Capture the cell that displays the provided text and extract its [X, Y] central coordinate. 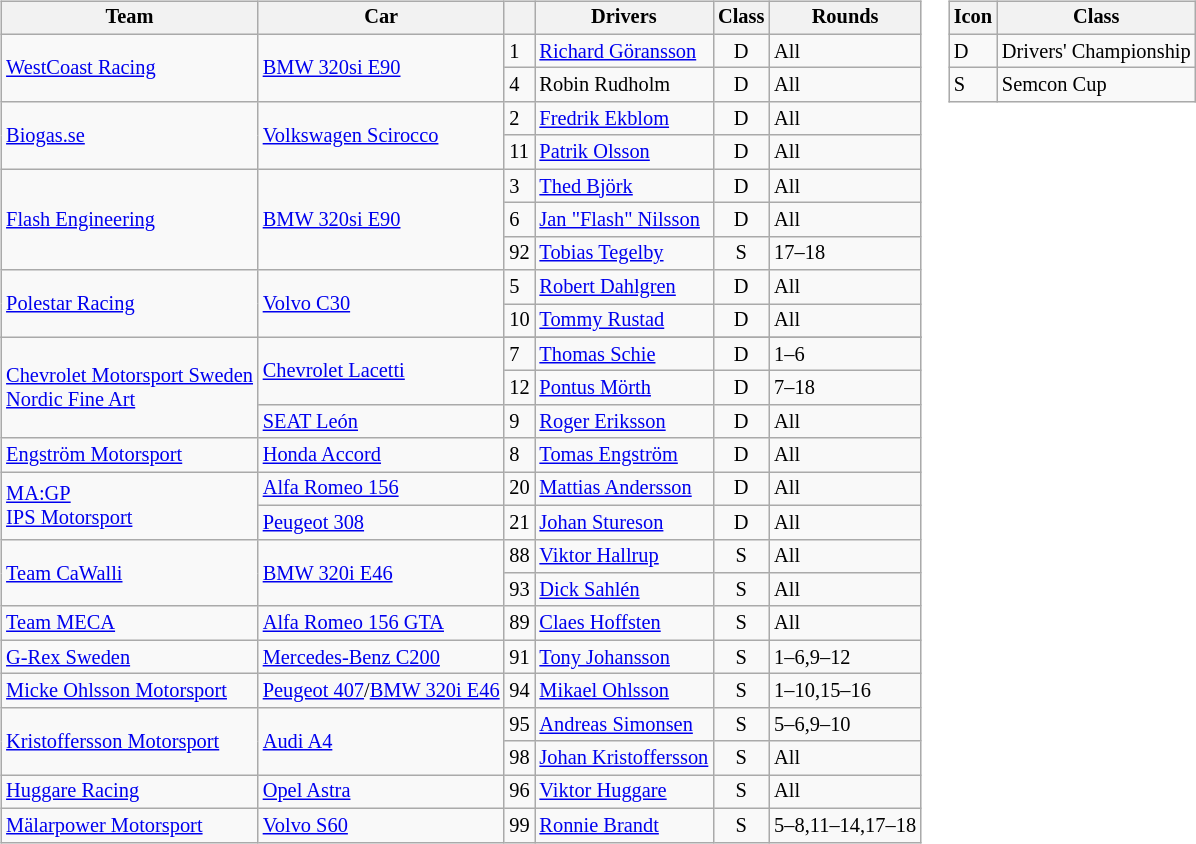
5 [519, 287]
Thed Björk [624, 186]
89 [519, 623]
Huggare Racing [130, 792]
Andreas Simonsen [624, 724]
Volvo C30 [382, 304]
9 [519, 422]
Peugeot 407/BMW 320i E46 [382, 691]
WestCoast Racing [130, 68]
Flash Engineering [130, 220]
20 [519, 489]
Polestar Racing [130, 304]
Kristoffersson Motorsport [130, 740]
Jan "Flash" Nilsson [624, 220]
91 [519, 657]
94 [519, 691]
Thomas Schie [624, 354]
Drivers [624, 18]
Tobias Tegelby [624, 253]
Pontus Mörth [624, 388]
SEAT León [382, 422]
Viktor Hallrup [624, 556]
93 [519, 590]
Fredrik Ekblom [624, 119]
Micke Ohlsson Motorsport [130, 691]
1 [519, 51]
10 [519, 321]
Tomas Engström [624, 455]
Alfa Romeo 156 [382, 489]
17–18 [845, 253]
98 [519, 758]
Richard Göransson [624, 51]
G-Rex Sweden [130, 657]
Team MECA [130, 623]
Dick Sahlén [624, 590]
Honda Accord [382, 455]
Tony Johansson [624, 657]
Viktor Huggare [624, 792]
Engström Motorsport [130, 455]
Roger Eriksson [624, 422]
Team [130, 18]
Mälarpower Motorsport [130, 825]
88 [519, 556]
Audi A4 [382, 740]
Semcon Cup [1096, 85]
8 [519, 455]
99 [519, 825]
Team CaWalli [130, 572]
1–6 [845, 354]
Volvo S60 [382, 825]
Robert Dahlgren [624, 287]
Opel Astra [382, 792]
Mikael Ohlsson [624, 691]
Mattias Andersson [624, 489]
Drivers' Championship [1096, 51]
Claes Hoffsten [624, 623]
5–8,11–14,17–18 [845, 825]
BMW 320i E46 [382, 572]
95 [519, 724]
3 [519, 186]
21 [519, 522]
Volkswagen Scirocco [382, 136]
Peugeot 308 [382, 522]
Car [382, 18]
7 [519, 354]
7–18 [845, 388]
Rounds [845, 18]
Chevrolet Motorsport SwedenNordic Fine Art [130, 388]
Mercedes-Benz C200 [382, 657]
12 [519, 388]
6 [519, 220]
Alfa Romeo 156 GTA [382, 623]
4 [519, 85]
Chevrolet Lacetti [382, 370]
MA:GPIPS Motorsport [130, 506]
Johan Kristoffersson [624, 758]
Ronnie Brandt [624, 825]
Biogas.se [130, 136]
5–6,9–10 [845, 724]
92 [519, 253]
96 [519, 792]
1–6,9–12 [845, 657]
2 [519, 119]
11 [519, 152]
Tommy Rustad [624, 321]
1–10,15–16 [845, 691]
Patrik Olsson [624, 152]
Icon [973, 18]
Johan Stureson [624, 522]
Robin Rudholm [624, 85]
